Pinpoint the cell where the given text exists, returning its (X, Y) midpoint coordinate. 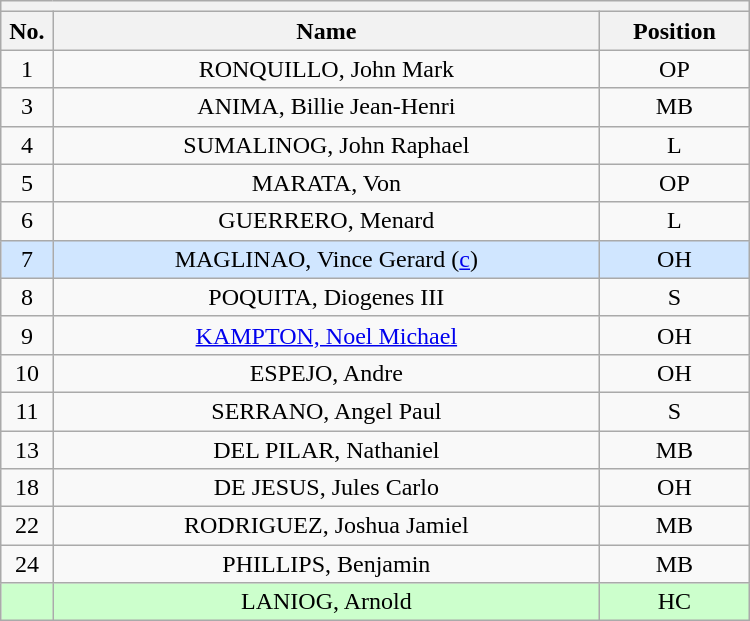
Name (326, 31)
3 (27, 107)
PHILLIPS, Benjamin (326, 564)
4 (27, 145)
24 (27, 564)
22 (27, 526)
DE JESUS, Jules Carlo (326, 488)
GUERRERO, Menard (326, 221)
RONQUILLO, John Mark (326, 69)
6 (27, 221)
MAGLINAO, Vince Gerard (c) (326, 259)
8 (27, 297)
MARATA, Von (326, 183)
ANIMA, Billie Jean-Henri (326, 107)
No. (27, 31)
18 (27, 488)
ESPEJO, Andre (326, 373)
SUMALINOG, John Raphael (326, 145)
POQUITA, Diogenes III (326, 297)
10 (27, 373)
SERRANO, Angel Paul (326, 411)
Position (675, 31)
13 (27, 449)
9 (27, 335)
HC (675, 602)
5 (27, 183)
KAMPTON, Noel Michael (326, 335)
DEL PILAR, Nathaniel (326, 449)
7 (27, 259)
1 (27, 69)
LANIOG, Arnold (326, 602)
RODRIGUEZ, Joshua Jamiel (326, 526)
11 (27, 411)
